Locate the cell with the specified text and output its (X, Y) center coordinate. 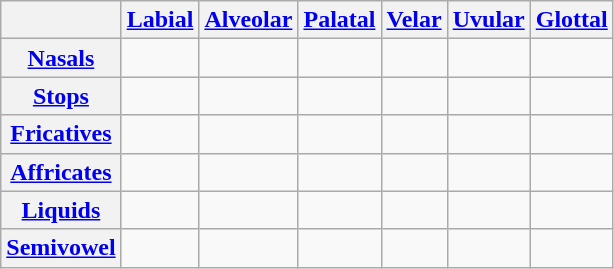
Velar (414, 20)
Labial (160, 20)
Affricates (61, 172)
Fricatives (61, 134)
Alveolar (248, 20)
Glottal (572, 20)
Palatal (340, 20)
Stops (61, 96)
Nasals (61, 58)
Liquids (61, 210)
Uvular (488, 20)
Semivowel (61, 248)
